Determine the (X, Y) coordinate at the center of the cell enclosing the given text.  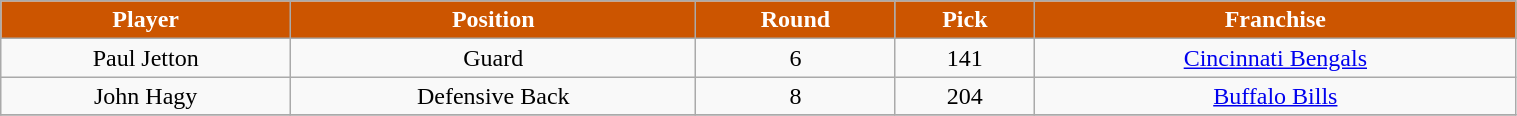
Round (796, 20)
Franchise (1276, 20)
8 (796, 96)
John Hagy (146, 96)
141 (965, 58)
6 (796, 58)
Position (494, 20)
Defensive Back (494, 96)
Buffalo Bills (1276, 96)
Paul Jetton (146, 58)
Pick (965, 20)
Player (146, 20)
204 (965, 96)
Cincinnati Bengals (1276, 58)
Guard (494, 58)
